Locate the cell with the specified text and output its (X, Y) center coordinate. 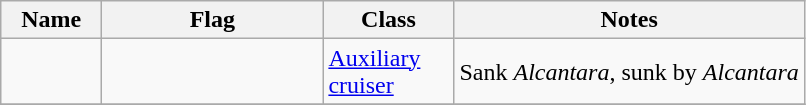
Sank Alcantara, sunk by Alcantara (629, 72)
Class (388, 20)
Notes (629, 20)
Auxiliary cruiser (388, 72)
Name (52, 20)
Flag (212, 20)
